Identify which cell holds the provided text, then report its (x, y) central coordinate. 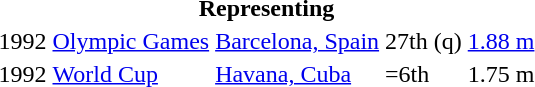
Barcelona, Spain (298, 41)
Olympic Games (131, 41)
27th (q) (424, 41)
